Return (x, y) of the center of cell containing provided text 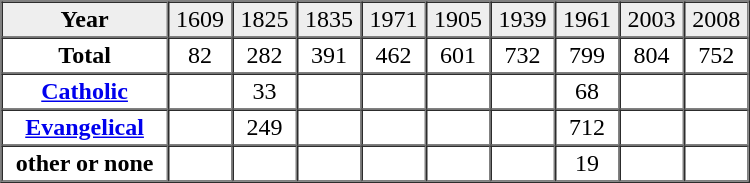
68 (588, 92)
2008 (716, 20)
712 (588, 128)
Total (85, 56)
804 (652, 56)
1971 (394, 20)
1961 (588, 20)
282 (264, 56)
1939 (522, 20)
19 (588, 164)
1825 (264, 20)
1609 (200, 20)
799 (588, 56)
391 (330, 56)
732 (522, 56)
1835 (330, 20)
752 (716, 56)
2003 (652, 20)
249 (264, 128)
Year (85, 20)
601 (458, 56)
82 (200, 56)
Evangelical (85, 128)
462 (394, 56)
other or none (85, 164)
33 (264, 92)
Catholic (85, 92)
1905 (458, 20)
